Return the (x, y) coordinate for the center point of the cell that contains the specified text.  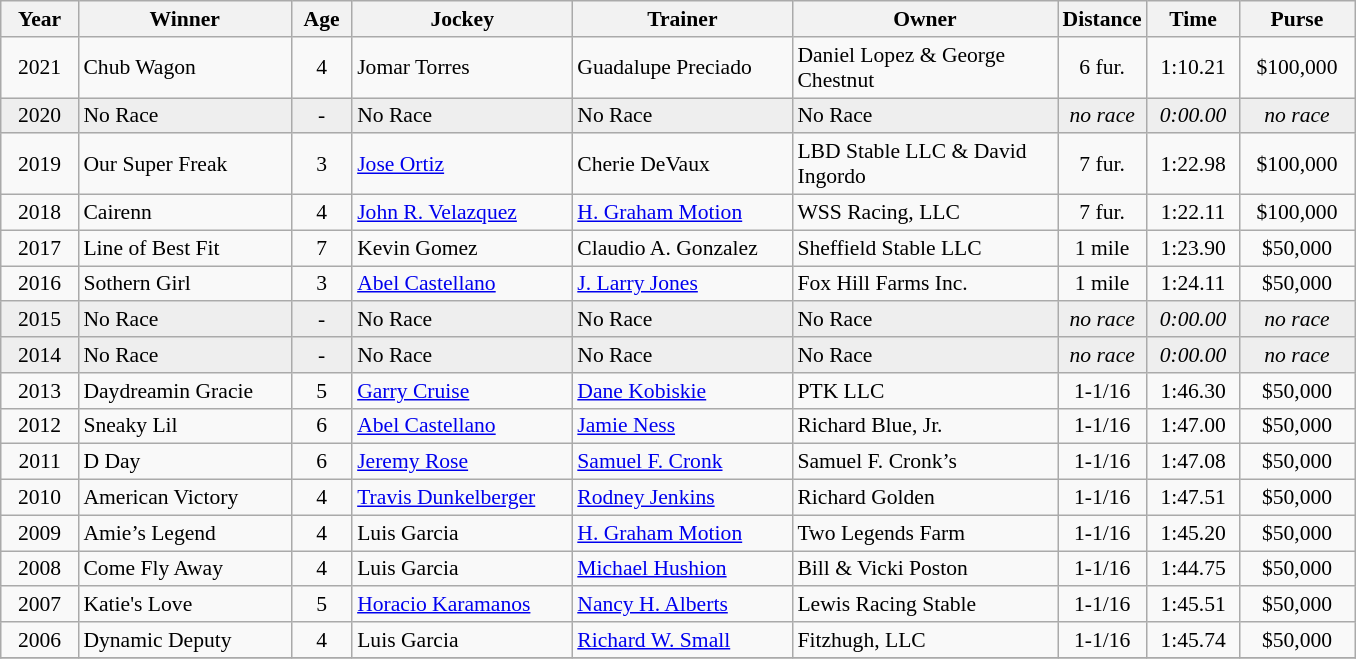
D Day (184, 462)
2014 (40, 355)
PTK LLC (924, 391)
2010 (40, 498)
2020 (40, 116)
Fitzhugh, LLC (924, 640)
John R. Velazquez (462, 213)
Jockey (462, 19)
Amie’s Legend (184, 533)
2006 (40, 640)
2011 (40, 462)
Samuel F. Cronk (682, 462)
Sheffield Stable LLC (924, 248)
1:22.98 (1194, 164)
Daydreamin Gracie (184, 391)
Rodney Jenkins (682, 498)
Daniel Lopez & George Chestnut (924, 68)
2009 (40, 533)
Jeremy Rose (462, 462)
Richard W. Small (682, 640)
Travis Dunkelberger (462, 498)
1:47.00 (1194, 426)
Jamie Ness (682, 426)
Cherie DeVaux (682, 164)
1:44.75 (1194, 569)
2019 (40, 164)
Our Super Freak (184, 164)
Garry Cruise (462, 391)
1:47.51 (1194, 498)
Sothern Girl (184, 284)
2016 (40, 284)
Richard Golden (924, 498)
LBD Stable LLC & David Ingordo (924, 164)
Line of Best Fit (184, 248)
Sneaky Lil (184, 426)
Samuel F. Cronk’s (924, 462)
2008 (40, 569)
Purse (1296, 19)
Guadalupe Preciado (682, 68)
American Victory (184, 498)
Dane Kobiskie (682, 391)
Katie's Love (184, 605)
Claudio A. Gonzalez (682, 248)
Jomar Torres (462, 68)
1:23.90 (1194, 248)
1:47.08 (1194, 462)
1:46.30 (1194, 391)
1:24.11 (1194, 284)
Michael Hushion (682, 569)
Trainer (682, 19)
Age (322, 19)
Bill & Vicki Poston (924, 569)
1:45.20 (1194, 533)
Horacio Karamanos (462, 605)
Time (1194, 19)
Kevin Gomez (462, 248)
Lewis Racing Stable (924, 605)
2012 (40, 426)
1:10.21 (1194, 68)
Richard Blue, Jr. (924, 426)
Distance (1102, 19)
Fox Hill Farms Inc. (924, 284)
2007 (40, 605)
Nancy H. Alberts (682, 605)
2017 (40, 248)
2013 (40, 391)
Year (40, 19)
2021 (40, 68)
WSS Racing, LLC (924, 213)
7 (322, 248)
Cairenn (184, 213)
2015 (40, 320)
Two Legends Farm (924, 533)
1:45.74 (1194, 640)
Chub Wagon (184, 68)
Come Fly Away (184, 569)
1:45.51 (1194, 605)
2018 (40, 213)
Dynamic Deputy (184, 640)
J. Larry Jones (682, 284)
1:22.11 (1194, 213)
Winner (184, 19)
Jose Ortiz (462, 164)
6 fur. (1102, 68)
Owner (924, 19)
